Extract the (X, Y) coordinate from the center of the cell holding the provided text.  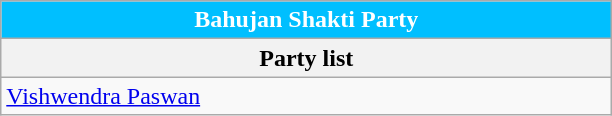
Vishwendra Paswan (306, 96)
Bahujan Shakti Party (306, 20)
Party list (306, 58)
